Determine the (X, Y) coordinate at the center of the cell enclosing the given text.  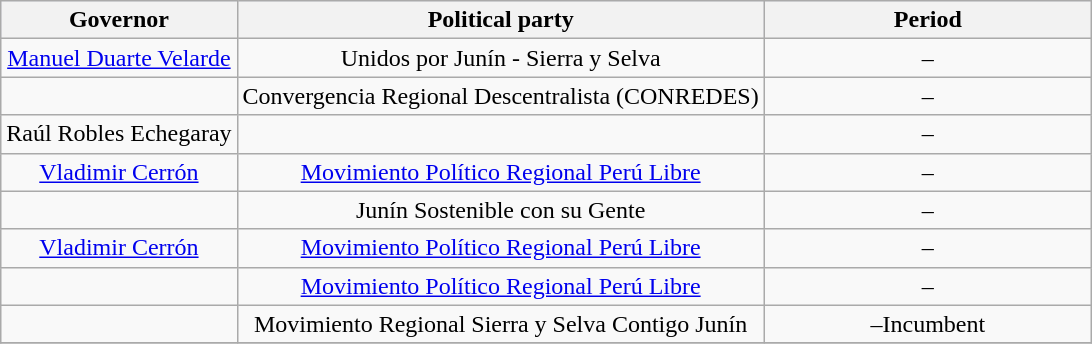
Period (928, 20)
Junín Sostenible con su Gente (500, 210)
Raúl Robles Echegaray (119, 134)
Governor (119, 20)
–Incumbent (928, 324)
Manuel Duarte Velarde (119, 58)
Convergencia Regional Descentralista (CONREDES) (500, 96)
Political party (500, 20)
Movimiento Regional Sierra y Selva Contigo Junín (500, 324)
Unidos por Junín - Sierra y Selva (500, 58)
